Find where the given text appears and provide that cell's center as [X, Y] coordinate. 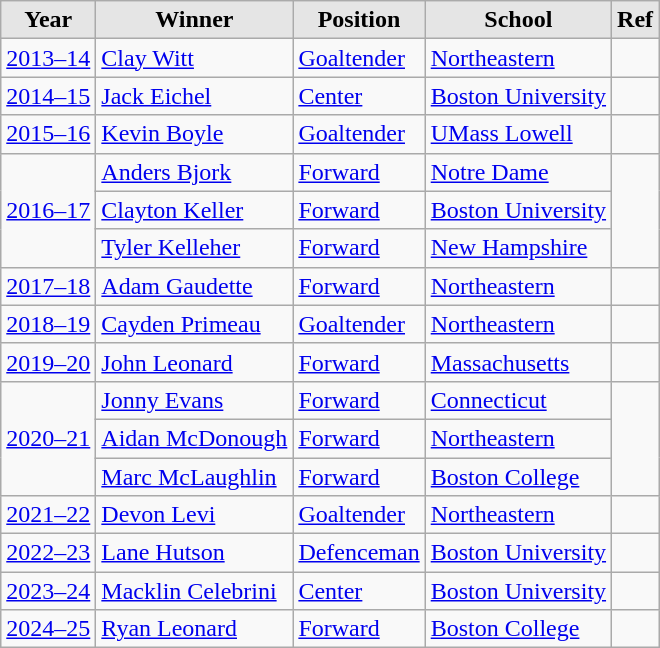
2018–19 [48, 324]
Ref [636, 20]
Position [359, 20]
2021–22 [48, 515]
Connecticut [518, 400]
2024–25 [48, 629]
Anders Bjork [194, 172]
2020–21 [48, 438]
Cayden Primeau [194, 324]
Marc McLaughlin [194, 477]
Winner [194, 20]
2017–18 [48, 286]
Clay Witt [194, 58]
Devon Levi [194, 515]
Notre Dame [518, 172]
Jack Eichel [194, 96]
2016–17 [48, 210]
School [518, 20]
Adam Gaudette [194, 286]
Aidan McDonough [194, 438]
UMass Lowell [518, 134]
Year [48, 20]
Macklin Celebrini [194, 591]
John Leonard [194, 362]
2023–24 [48, 591]
2014–15 [48, 96]
Clayton Keller [194, 210]
Defenceman [359, 553]
2013–14 [48, 58]
2019–20 [48, 362]
Tyler Kelleher [194, 248]
Massachusetts [518, 362]
Kevin Boyle [194, 134]
2022–23 [48, 553]
New Hampshire [518, 248]
Lane Hutson [194, 553]
Ryan Leonard [194, 629]
2015–16 [48, 134]
Jonny Evans [194, 400]
